Output the (X, Y) coordinate of the center of the cell containing the given text.  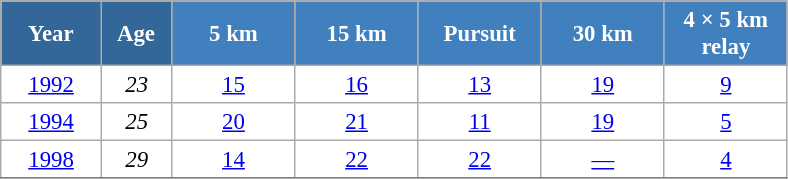
1994 (52, 122)
5 km (234, 34)
1998 (52, 160)
15 km (356, 34)
14 (234, 160)
Year (52, 34)
4 × 5 km relay (726, 34)
15 (234, 85)
13 (480, 85)
Pursuit (480, 34)
1992 (52, 85)
25 (136, 122)
4 (726, 160)
16 (356, 85)
11 (480, 122)
5 (726, 122)
20 (234, 122)
— (602, 160)
23 (136, 85)
9 (726, 85)
29 (136, 160)
30 km (602, 34)
21 (356, 122)
Age (136, 34)
